Return the [X, Y] coordinate for the center point of the cell that contains the specified text.  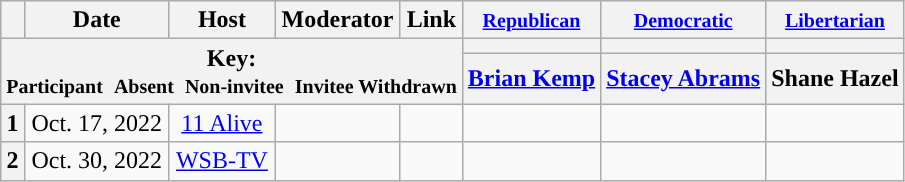
11 Alive [222, 123]
Democratic [684, 20]
Oct. 30, 2022 [96, 161]
Link [431, 20]
Shane Hazel [835, 78]
1 [13, 123]
WSB-TV [222, 161]
Oct. 17, 2022 [96, 123]
Stacey Abrams [684, 78]
Key: Participant Absent Non-invitee Invitee Withdrawn [232, 72]
2 [13, 161]
Date [96, 20]
Brian Kemp [531, 78]
Host [222, 20]
Republican [531, 20]
Libertarian [835, 20]
Moderator [338, 20]
